Provide the (x, y) coordinate of the cell's center where the given text is located.  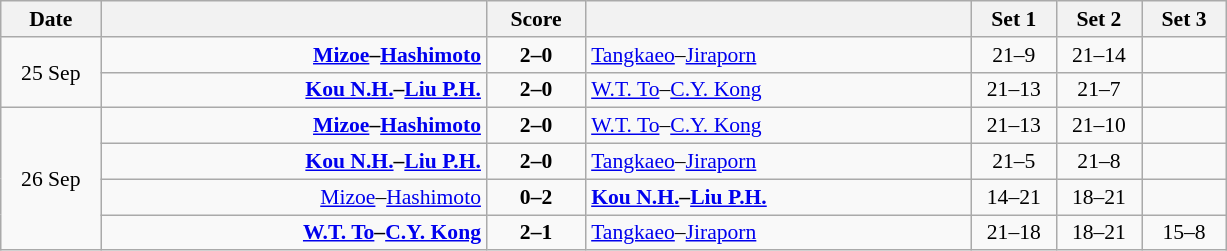
21–10 (1098, 126)
Set 2 (1098, 19)
0–2 (536, 197)
15–8 (1184, 233)
21–7 (1098, 90)
Set 3 (1184, 19)
21–18 (1014, 233)
Date (51, 19)
14–21 (1014, 197)
21–5 (1014, 162)
2–1 (536, 233)
26 Sep (51, 179)
21–14 (1098, 55)
21–8 (1098, 162)
Score (536, 19)
Set 1 (1014, 19)
25 Sep (51, 72)
21–9 (1014, 55)
